From the cell containing the given text, extract its center point as [X, Y] coordinate. 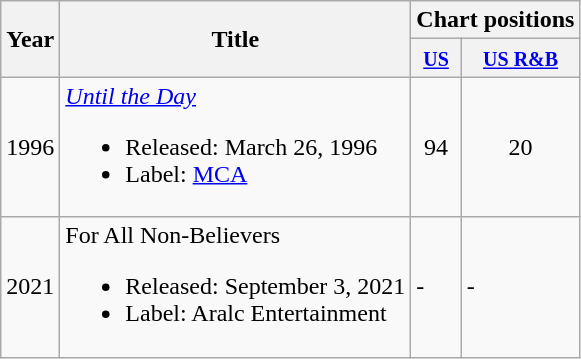
1996 [30, 147]
Chart positions [496, 20]
For All Non-BelieversReleased: September 3, 2021Label: Aralc Entertainment [236, 287]
20 [520, 147]
Year [30, 39]
Until the DayReleased: March 26, 1996Label: MCA [236, 147]
Title [236, 39]
US [436, 58]
94 [436, 147]
2021 [30, 287]
US R&B [520, 58]
